Provide the [X, Y] coordinate of the cell's center where the given text is located.  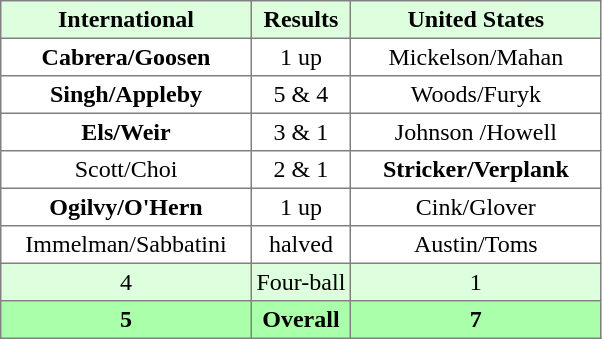
Stricker/Verplank [476, 170]
Els/Weir [126, 132]
Overall [300, 320]
halved [300, 245]
International [126, 20]
5 [126, 320]
Woods/Furyk [476, 95]
4 [126, 282]
3 & 1 [300, 132]
Cink/Glover [476, 207]
5 & 4 [300, 95]
2 & 1 [300, 170]
United States [476, 20]
Mickelson/Mahan [476, 57]
Ogilvy/O'Hern [126, 207]
Cabrera/Goosen [126, 57]
1 [476, 282]
Johnson /Howell [476, 132]
Results [300, 20]
Singh/Appleby [126, 95]
Austin/Toms [476, 245]
7 [476, 320]
Four-ball [300, 282]
Immelman/Sabbatini [126, 245]
Scott/Choi [126, 170]
